From the cell containing the given text, extract its center point as (X, Y) coordinate. 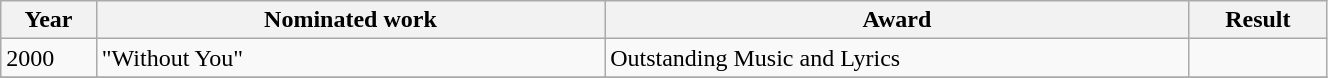
Year (49, 20)
Nominated work (350, 20)
"Without You" (350, 58)
2000 (49, 58)
Outstanding Music and Lyrics (898, 58)
Award (898, 20)
Result (1258, 20)
